Scan for the cell matching the given text and deliver its [X, Y] coordinate at center. 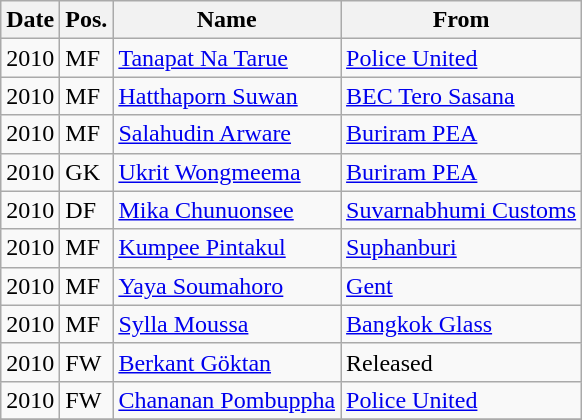
Chananan Pombuppha [227, 400]
Hatthaporn Suwan [227, 96]
Released [462, 362]
Suvarnabhumi Customs [462, 210]
Bangkok Glass [462, 324]
Suphanburi [462, 248]
Mika Chunuonsee [227, 210]
GK [86, 172]
Date [30, 20]
Ukrit Wongmeema [227, 172]
Salahudin Arware [227, 134]
Gent [462, 286]
Yaya Soumahoro [227, 286]
DF [86, 210]
From [462, 20]
Sylla Moussa [227, 324]
Kumpee Pintakul [227, 248]
Tanapat Na Tarue [227, 58]
BEC Tero Sasana [462, 96]
Pos. [86, 20]
Name [227, 20]
Berkant Göktan [227, 362]
